Return [X, Y] of the center of cell containing provided text 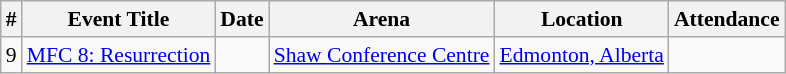
Shaw Conference Centre [382, 55]
Arena [382, 19]
MFC 8: Resurrection [119, 55]
Event Title [119, 19]
Location [582, 19]
9 [12, 55]
Date [242, 19]
Attendance [727, 19]
# [12, 19]
Edmonton, Alberta [582, 55]
